Extract the (X, Y) coordinate from the center of the cell holding the provided text.  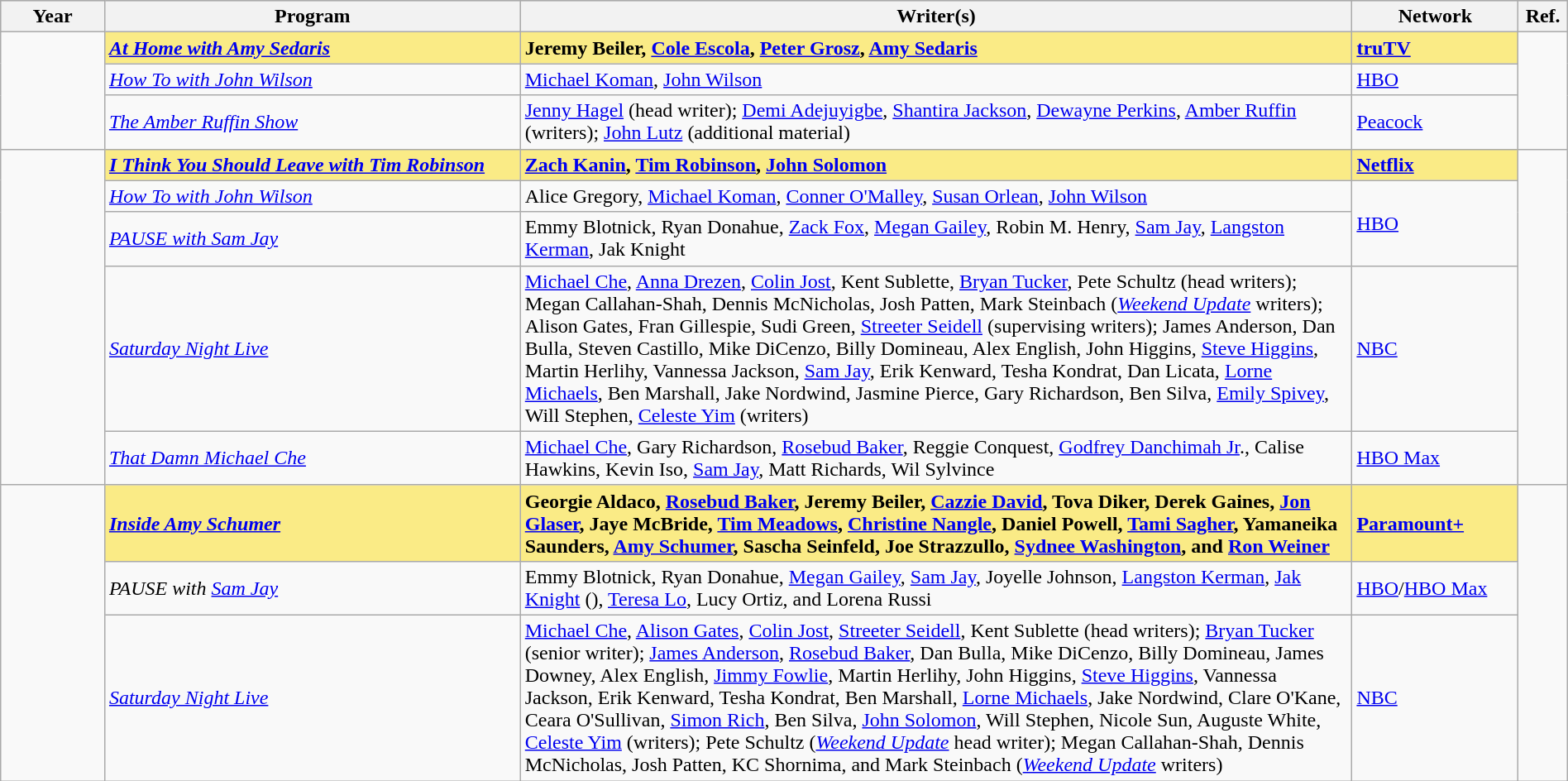
Alice Gregory, Michael Koman, Conner O'Malley, Susan Orlean, John Wilson (936, 196)
HBO Max (1436, 458)
Zach Kanin, Tim Robinson, John Solomon (936, 165)
Year (53, 17)
Emmy Blotnick, Ryan Donahue, Megan Gailey, Sam Jay, Joyelle Johnson, Langston Kerman, Jak Knight (), Teresa Lo, Lucy Ortiz, and Lorena Russi (936, 587)
That Damn Michael Che (313, 458)
Michael Che, Gary Richardson, Rosebud Baker, Reggie Conquest, Godfrey Danchimah Jr., Calise Hawkins, Kevin Iso, Sam Jay, Matt Richards, Wil Sylvince (936, 458)
At Home with Amy Sedaris (313, 48)
truTV (1436, 48)
Inside Amy Schumer (313, 523)
Jeremy Beiler, Cole Escola, Peter Grosz, Amy Sedaris (936, 48)
Writer(s) (936, 17)
Michael Koman, John Wilson (936, 79)
I Think You Should Leave with Tim Robinson (313, 165)
Peacock (1436, 122)
Emmy Blotnick, Ryan Donahue, Zack Fox, Megan Gailey, Robin M. Henry, Sam Jay, Langston Kerman, Jak Knight (936, 238)
Program (313, 17)
Netflix (1436, 165)
The Amber Ruffin Show (313, 122)
Ref. (1543, 17)
HBO/HBO Max (1436, 587)
Network (1436, 17)
Jenny Hagel (head writer); Demi Adejuyigbe, Shantira Jackson, Dewayne Perkins, Amber Ruffin (writers); John Lutz (additional material) (936, 122)
Paramount+ (1436, 523)
